Return the [x, y] coordinate for the center point of the cell that contains the specified text.  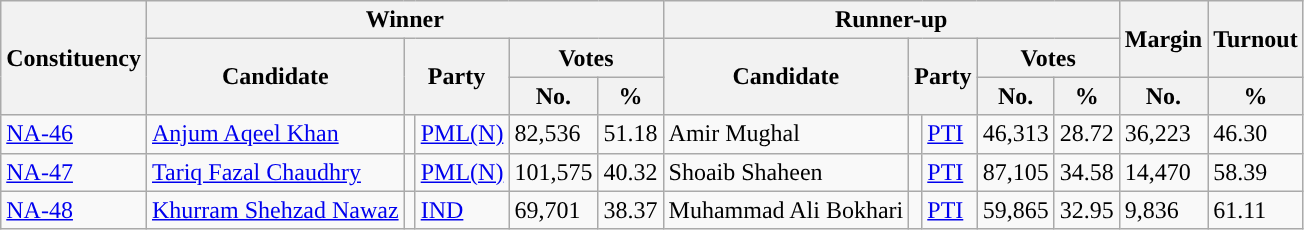
Runner-up [891, 20]
34.58 [1086, 172]
87,105 [1016, 172]
NA-47 [74, 172]
IND [462, 210]
28.72 [1086, 134]
38.37 [630, 210]
51.18 [630, 134]
NA-46 [74, 134]
46,313 [1016, 134]
Amir Mughal [786, 134]
9,836 [1163, 210]
Constituency [74, 58]
59,865 [1016, 210]
Tariq Fazal Chaudhry [275, 172]
Winner [404, 20]
NA-48 [74, 210]
Anjum Aqeel Khan [275, 134]
Khurram Shehzad Nawaz [275, 210]
61.11 [1256, 210]
82,536 [554, 134]
32.95 [1086, 210]
Margin [1163, 39]
46.30 [1256, 134]
69,701 [554, 210]
40.32 [630, 172]
Muhammad Ali Bokhari [786, 210]
58.39 [1256, 172]
101,575 [554, 172]
14,470 [1163, 172]
Turnout [1256, 39]
Shoaib Shaheen [786, 172]
36,223 [1163, 134]
